Output the (X, Y) coordinate of the center of the cell containing the given text.  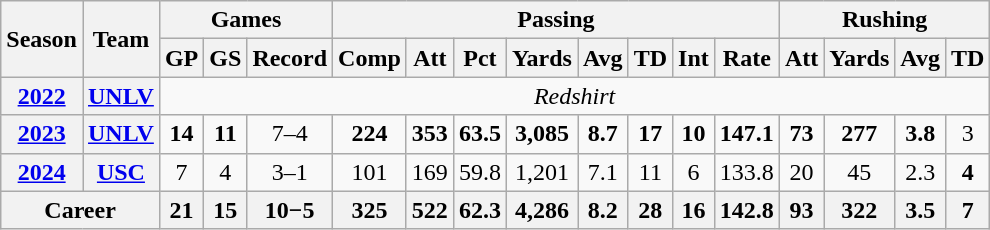
Team (120, 39)
59.8 (480, 172)
63.5 (480, 134)
17 (650, 134)
8.2 (604, 210)
3.8 (920, 134)
15 (226, 210)
Passing (556, 20)
20 (801, 172)
142.8 (746, 210)
101 (370, 172)
2022 (42, 96)
GS (226, 58)
Int (694, 58)
Season (42, 39)
8.7 (604, 134)
16 (694, 210)
Redshirt (574, 96)
1,201 (542, 172)
14 (181, 134)
2.3 (920, 172)
3–1 (290, 172)
Rate (746, 58)
Comp (370, 58)
Pct (480, 58)
21 (181, 210)
Games (246, 20)
169 (430, 172)
7–4 (290, 134)
4,286 (542, 210)
147.1 (746, 134)
322 (860, 210)
133.8 (746, 172)
10−5 (290, 210)
Career (80, 210)
277 (860, 134)
28 (650, 210)
73 (801, 134)
Record (290, 58)
6 (694, 172)
224 (370, 134)
45 (860, 172)
3,085 (542, 134)
93 (801, 210)
Rushing (884, 20)
325 (370, 210)
353 (430, 134)
USC (120, 172)
10 (694, 134)
GP (181, 58)
3.5 (920, 210)
2023 (42, 134)
2024 (42, 172)
7.1 (604, 172)
522 (430, 210)
3 (967, 134)
62.3 (480, 210)
